Output the [x, y] coordinate of the center of the cell containing the given text.  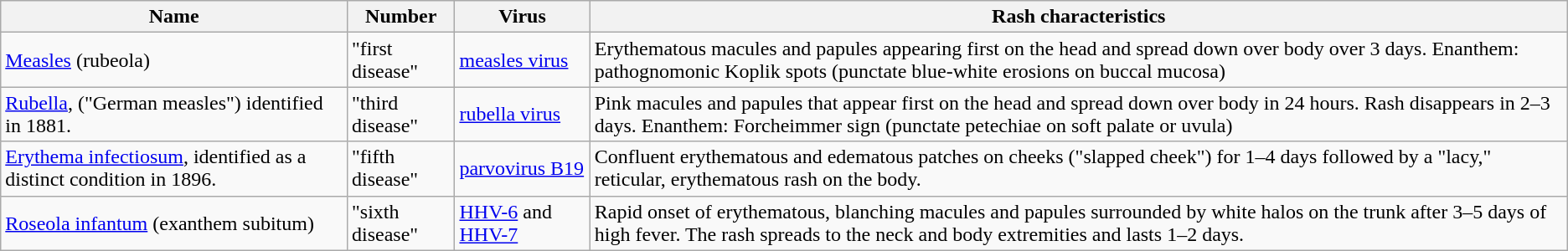
Erythema infectiosum, identified as a distinct condition in 1896. [174, 169]
rubella virus [523, 114]
Measles (rubeola) [174, 60]
"third disease" [401, 114]
Rash characteristics [1079, 17]
measles virus [523, 60]
HHV-6 and HHV-7 [523, 223]
Number [401, 17]
parvovirus B19 [523, 169]
"fifth disease" [401, 169]
Name [174, 17]
Confluent erythematous and edematous patches on cheeks ("slapped cheek") for 1–4 days followed by a "lacy," reticular, erythematous rash on the body. [1079, 169]
"first disease" [401, 60]
Rubella, ("German measles") identified in 1881. [174, 114]
Roseola infantum (exanthem subitum) [174, 223]
Virus [523, 17]
"sixth disease" [401, 223]
